Provide the (X, Y) coordinate of the cell's center where the given text is located.  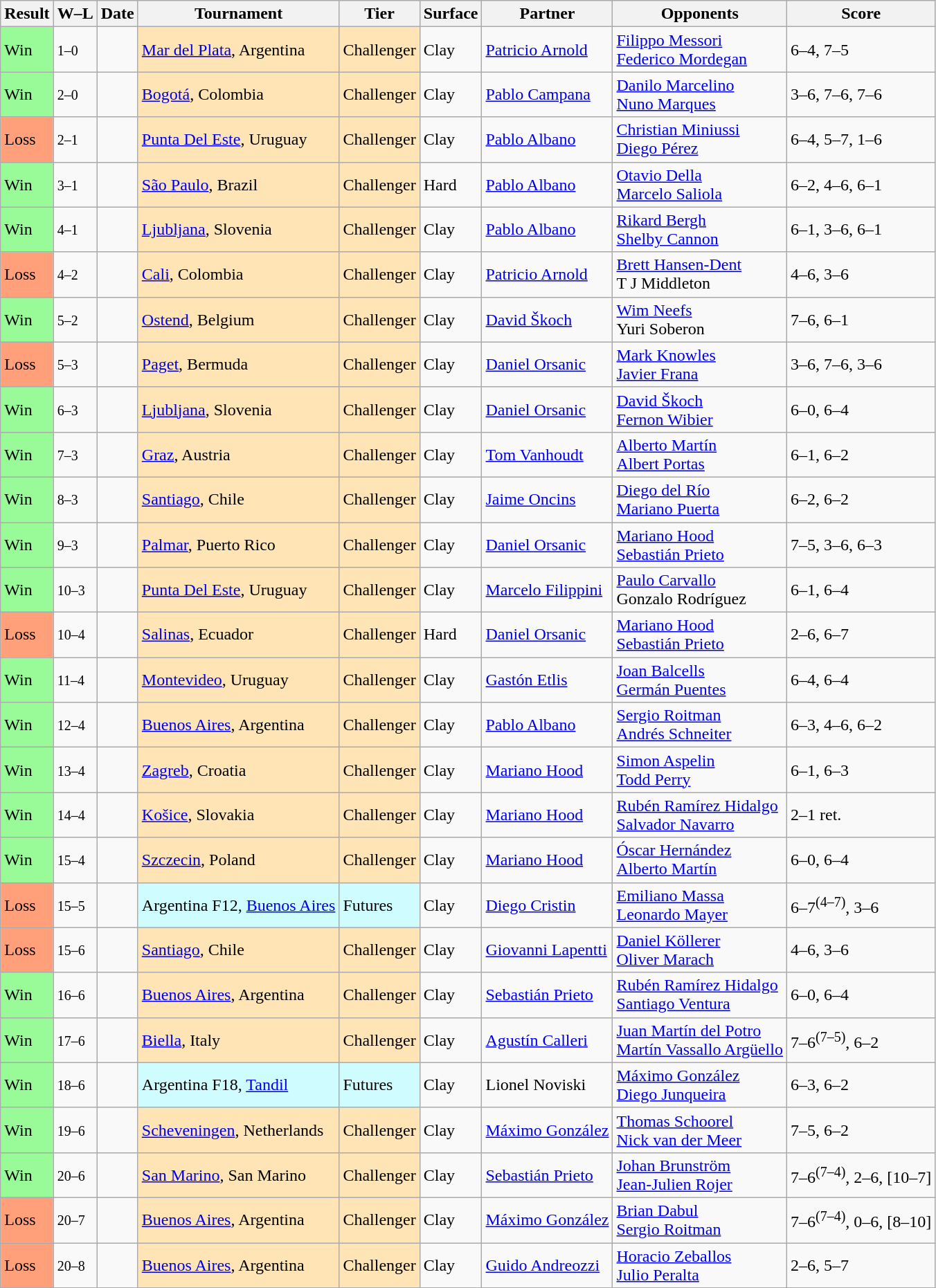
W–L (75, 14)
Bogotá, Colombia (238, 94)
2–1 ret. (861, 815)
Tournament (238, 14)
San Marino, San Marino (238, 1175)
Date (118, 14)
Opponents (700, 14)
10–3 (75, 590)
9–3 (75, 544)
Ostend, Belgium (238, 320)
3–1 (75, 184)
Joan Balcells Germán Puentes (700, 680)
Zagreb, Croatia (238, 770)
Diego del Río Mariano Puerta (700, 500)
8–3 (75, 500)
Surface (451, 14)
7–6, 6–1 (861, 320)
6–3, 6–2 (861, 1085)
3–6, 7–6, 3–6 (861, 364)
Brett Hansen-Dent T J Middleton (700, 274)
Guido Andreozzi (547, 1265)
Johan Brunström Jean-Julien Rojer (700, 1175)
Result (27, 14)
5–2 (75, 320)
Christian Miniussi Diego Pérez (700, 140)
Argentina F12, Buenos Aires (238, 905)
6–4, 6–4 (861, 680)
10–4 (75, 635)
Mar del Plata, Argentina (238, 50)
14–4 (75, 815)
Filippo Messori Federico Mordegan (700, 50)
Rubén Ramírez Hidalgo Salvador Navarro (700, 815)
São Paulo, Brazil (238, 184)
Simon Aspelin Todd Perry (700, 770)
Gastón Etlis (547, 680)
Agustín Calleri (547, 1040)
7–3 (75, 454)
20–8 (75, 1265)
20–6 (75, 1175)
Szczecin, Poland (238, 860)
Daniel Köllerer Oliver Marach (700, 950)
Brian Dabul Sergio Roitman (700, 1219)
16–6 (75, 995)
David Škoch (547, 320)
Score (861, 14)
Biella, Italy (238, 1040)
6–3 (75, 410)
15–5 (75, 905)
6–1, 6–4 (861, 590)
Pablo Campana (547, 94)
6–4, 5–7, 1–6 (861, 140)
6–1, 6–3 (861, 770)
Giovanni Lapentti (547, 950)
Salinas, Ecuador (238, 635)
6–2, 4–6, 6–1 (861, 184)
Košice, Slovakia (238, 815)
7–5, 6–2 (861, 1130)
Tier (379, 14)
Cali, Colombia (238, 274)
7–6(7–5), 6–2 (861, 1040)
Palmar, Puerto Rico (238, 544)
15–4 (75, 860)
20–7 (75, 1219)
11–4 (75, 680)
6–1, 3–6, 6–1 (861, 230)
Otavio Della Marcelo Saliola (700, 184)
Montevideo, Uruguay (238, 680)
5–3 (75, 364)
Partner (547, 14)
2–0 (75, 94)
Argentina F18, Tandil (238, 1085)
Juan Martín del Potro Martín Vassallo Argüello (700, 1040)
18–6 (75, 1085)
Marcelo Filippini (547, 590)
7–6(7–4), 2–6, [10–7] (861, 1175)
Rubén Ramírez Hidalgo Santiago Ventura (700, 995)
2–6, 6–7 (861, 635)
Lionel Noviski (547, 1085)
Thomas Schoorel Nick van der Meer (700, 1130)
4–2 (75, 274)
Horacio Zeballos Julio Peralta (700, 1265)
Danilo Marcelino Nuno Marques (700, 94)
Alberto Martín Albert Portas (700, 454)
Rikard Bergh Shelby Cannon (700, 230)
Paget, Bermuda (238, 364)
David Škoch Fernon Wibier (700, 410)
6–7(4–7), 3–6 (861, 905)
Jaime Oncins (547, 500)
19–6 (75, 1130)
Scheveningen, Netherlands (238, 1130)
Wim Neefs Yuri Soberon (700, 320)
Graz, Austria (238, 454)
17–6 (75, 1040)
7–5, 3–6, 6–3 (861, 544)
Mark Knowles Javier Frana (700, 364)
1–0 (75, 50)
2–1 (75, 140)
3–6, 7–6, 7–6 (861, 94)
Paulo Carvallo Gonzalo Rodríguez (700, 590)
Tom Vanhoudt (547, 454)
12–4 (75, 725)
6–3, 4–6, 6–2 (861, 725)
Emiliano Massa Leonardo Mayer (700, 905)
4–1 (75, 230)
6–4, 7–5 (861, 50)
13–4 (75, 770)
Óscar Hernández Alberto Martín (700, 860)
Máximo González Diego Junqueira (700, 1085)
Diego Cristin (547, 905)
6–2, 6–2 (861, 500)
7–6(7–4), 0–6, [8–10] (861, 1219)
2–6, 5–7 (861, 1265)
15–6 (75, 950)
Sergio Roitman Andrés Schneiter (700, 725)
6–1, 6–2 (861, 454)
